Locate the cell with the specified text and output its (X, Y) center coordinate. 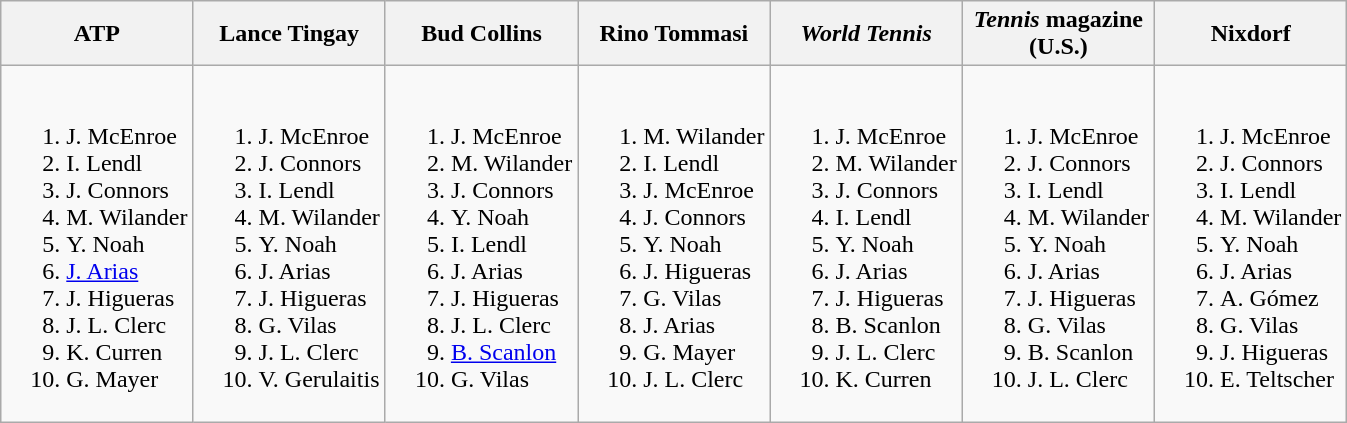
M. Wilander I. Lendl J. McEnroe J. Connors Y. Noah J. Higueras G. Vilas J. Arias G. Mayer J. L. Clerc (674, 244)
Tennis magazine(U.S.) (1058, 34)
J. McEnroe M. Wilander J. Connors I. Lendl Y. Noah J. Arias J. Higueras B. Scanlon J. L. Clerc K. Curren (866, 244)
ATP (97, 34)
World Tennis (866, 34)
J. McEnroe J. Connors I. Lendl M. Wilander Y. Noah J. Arias A. Gómez G. Vilas J. Higueras E. Teltscher (1251, 244)
Lance Tingay (289, 34)
Rino Tommasi (674, 34)
J. McEnroe J. Connors I. Lendl M. Wilander Y. Noah J. Arias J. Higueras G. Vilas J. L. Clerc V. Gerulaitis (289, 244)
Bud Collins (481, 34)
J. McEnroe I. Lendl J. Connors M. Wilander Y. Noah J. Arias J. Higueras J. L. Clerc K. Curren G. Mayer (97, 244)
J. McEnroe J. Connors I. Lendl M. Wilander Y. Noah J. Arias J. Higueras G. Vilas B. Scanlon J. L. Clerc (1058, 244)
J. McEnroe M. Wilander J. Connors Y. Noah I. Lendl J. Arias J. Higueras J. L. Clerc B. Scanlon G. Vilas (481, 244)
Nixdorf (1251, 34)
